Detect which cell encompasses the target text, then output its (X, Y) center coordinate. 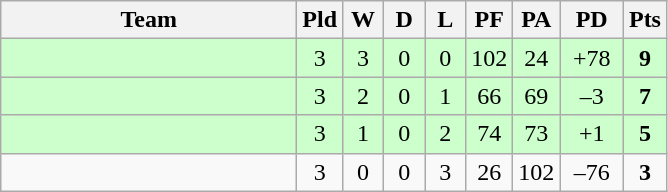
+1 (592, 134)
5 (644, 134)
Pld (320, 20)
7 (644, 96)
Pts (644, 20)
73 (536, 134)
69 (536, 96)
L (446, 20)
D (404, 20)
24 (536, 58)
–3 (592, 96)
66 (490, 96)
74 (490, 134)
26 (490, 172)
PF (490, 20)
–76 (592, 172)
+78 (592, 58)
Team (149, 20)
W (364, 20)
9 (644, 58)
PD (592, 20)
PA (536, 20)
